Pinpoint the cell where the given text exists, returning its (X, Y) midpoint coordinate. 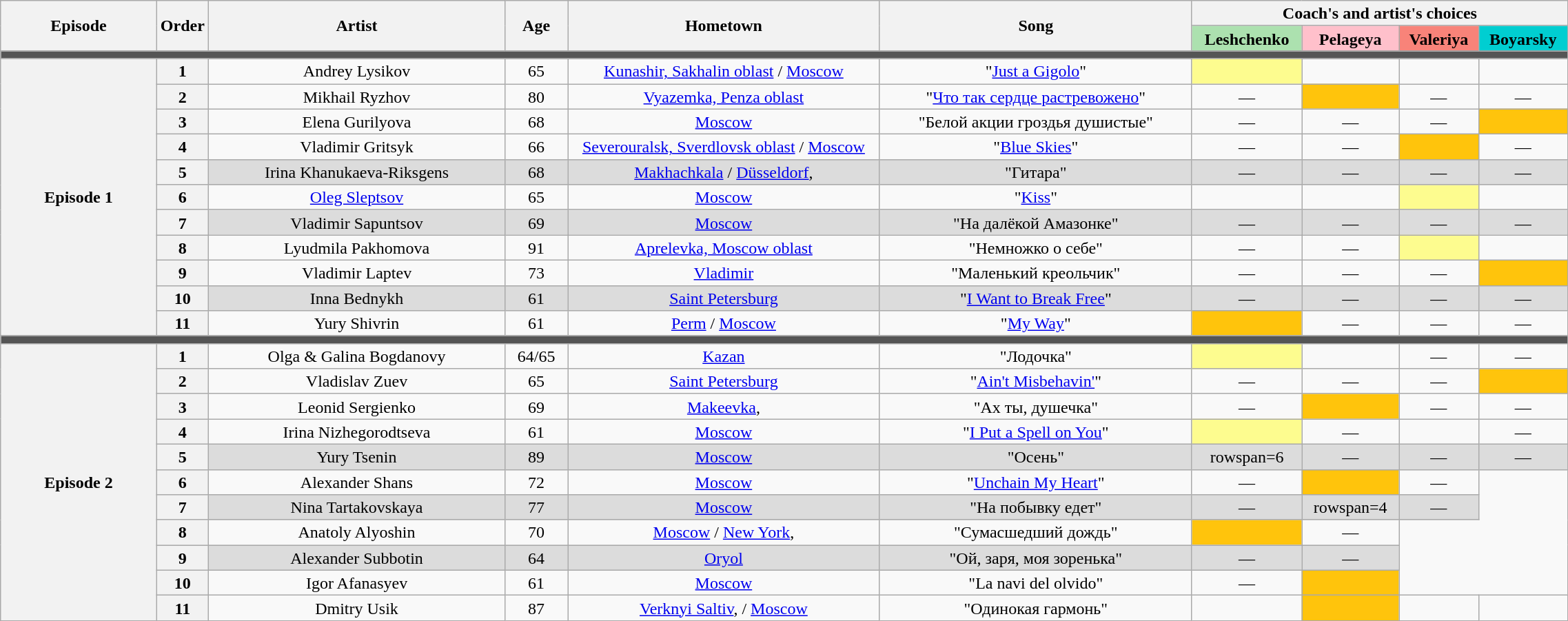
Episode (79, 26)
Alexander Shans (356, 482)
Hometown (724, 26)
Alexander Subbotin (356, 558)
Dmitry Usik (356, 608)
Episode 2 (79, 482)
"Сумасшедший дождь" (1035, 532)
Igor Afanasyev (356, 583)
"Лодочка" (1035, 356)
Severouralsk, Sverdlovsk oblast / Moscow (724, 147)
Oleg Sleptsov (356, 197)
Irina Khanukaeva-Riksgens (356, 172)
Yury Shivrin (356, 324)
Anatoly Alyoshin (356, 532)
"La navi del olvido" (1035, 583)
rowspan=6 (1247, 456)
Verknyi Saltiv, / Moscow (724, 608)
"Что так сердце растревожено" (1035, 96)
Irina Nizhegorodtseva (356, 431)
Oryol (724, 558)
Vladimir Gritsyk (356, 147)
Kazan (724, 356)
Makeevka, (724, 407)
"Маленький креольчик" (1035, 273)
"На далёкой Амазонке" (1035, 222)
Lyudmila Pakhomova (356, 248)
89 (536, 456)
"Blue Skies" (1035, 147)
"Unchain My Heart" (1035, 482)
"Kiss" (1035, 197)
Order (182, 26)
Boyarsky (1523, 39)
Vladimir Laptev (356, 273)
"Just a Gigolo" (1035, 72)
87 (536, 608)
Kunashir, Sakhalin oblast / Moscow (724, 72)
Artist (356, 26)
"My Way" (1035, 324)
Leonid Sergienko (356, 407)
"I Want to Break Free" (1035, 298)
73 (536, 273)
Valeriya (1439, 39)
Nina Tartakovskaya (356, 507)
rowspan=4 (1351, 507)
"Ах ты, душечка" (1035, 407)
Yury Tsenin (356, 456)
Elena Gurilyova (356, 121)
Age (536, 26)
"Одинокая гармонь" (1035, 608)
66 (536, 147)
Leshchenko (1247, 39)
Perm / Moscow (724, 324)
Andrey Lysikov (356, 72)
"Белой акции гроздья душистые" (1035, 121)
80 (536, 96)
Vyazemka, Penza oblast (724, 96)
91 (536, 248)
"I Put a Spell on You" (1035, 431)
"Гитара" (1035, 172)
Moscow / New York, (724, 532)
"Немножко о себе" (1035, 248)
"Ой, заря, моя зоренька" (1035, 558)
64/65 (536, 356)
Song (1035, 26)
"На побывку едет" (1035, 507)
Vladimir Sapuntsov (356, 222)
Mikhail Ryzhov (356, 96)
77 (536, 507)
Coach's and artist's choices (1380, 14)
Pelageya (1351, 39)
"Ain't Misbehavin'" (1035, 382)
"Осень" (1035, 456)
Inna Bednykh (356, 298)
Episode 1 (79, 197)
Makhachkala / Düsseldorf, (724, 172)
Olga & Galina Bogdanovy (356, 356)
Vladimir (724, 273)
64 (536, 558)
70 (536, 532)
72 (536, 482)
Vladislav Zuev (356, 382)
Aprelevka, Moscow oblast (724, 248)
